Provide the (X, Y) coordinate of the cell's center where the given text is located.  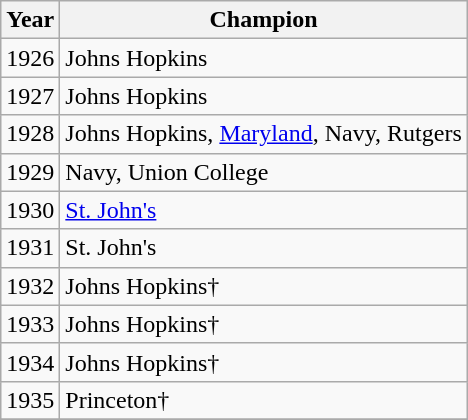
1926 (30, 58)
1933 (30, 324)
Year (30, 20)
1934 (30, 362)
1929 (30, 172)
1935 (30, 400)
1931 (30, 248)
Navy, Union College (264, 172)
1930 (30, 210)
1927 (30, 96)
Princeton† (264, 400)
Champion (264, 20)
1928 (30, 134)
1932 (30, 286)
Johns Hopkins, Maryland, Navy, Rutgers (264, 134)
